Locate the cell with the specified text and output its [X, Y] center coordinate. 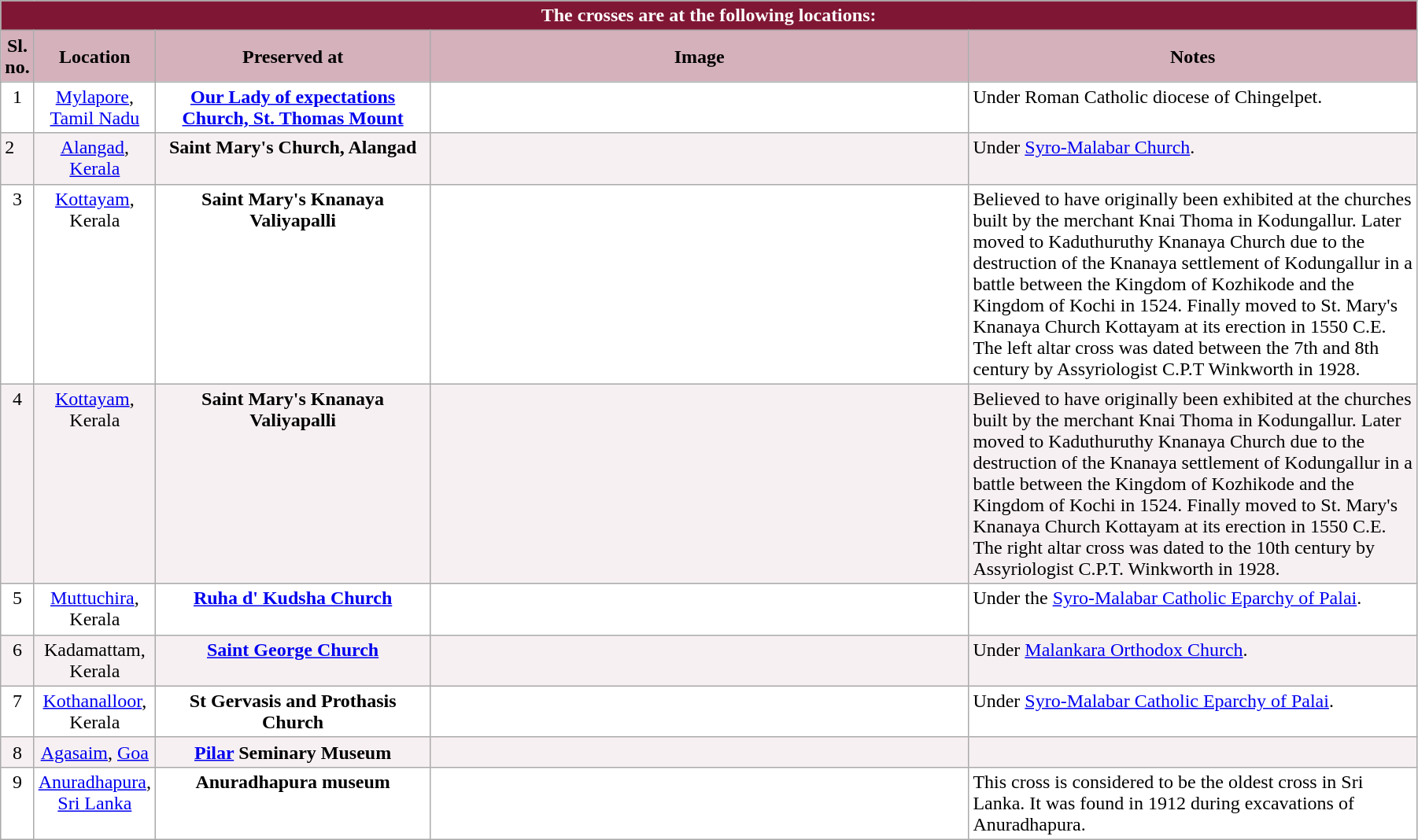
1 [17, 107]
Sl. no. [17, 57]
Kothanalloor, Kerala [94, 711]
Saint George Church [293, 661]
6 [17, 661]
This cross is considered to be the oldest cross in Sri Lanka. It was found in 1912 during excavations of Anuradhapura. [1193, 803]
Our Lady of expectations Church, St. Thomas Mount [293, 107]
Under Syro-Malabar Church. [1193, 159]
Notes [1193, 57]
Pilar Seminary Museum [293, 752]
5 [17, 609]
Kadamattam, Kerala [94, 661]
9 [17, 803]
Muttuchira, Kerala [94, 609]
Preserved at [293, 57]
Saint Mary's Church, Alangad [293, 159]
Mylapore, Tamil Nadu [94, 107]
8 [17, 752]
7 [17, 711]
3 [17, 284]
Under Syro-Malabar Catholic Eparchy of Palai. [1193, 711]
Under the Syro-Malabar Catholic Eparchy of Palai. [1193, 609]
Alangad, Kerala [94, 159]
4 [17, 484]
Anuradhapura museum [293, 803]
Agasaim, Goa [94, 752]
Image [700, 57]
Location [94, 57]
2 [17, 159]
Under Malankara Orthodox Church. [1193, 661]
Under Roman Catholic diocese of Chingelpet. [1193, 107]
Anuradhapura, Sri Lanka [94, 803]
Ruha d' Kudsha Church [293, 609]
The crosses are at the following locations: [709, 16]
St Gervasis and Prothasis Church [293, 711]
